Output the (X, Y) coordinate of the center of the cell containing the given text.  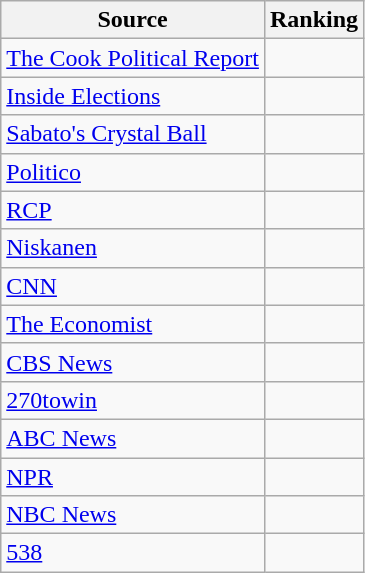
The Economist (133, 324)
Inside Elections (133, 96)
Niskanen (133, 248)
ABC News (133, 438)
Sabato's Crystal Ball (133, 134)
Ranking (314, 20)
RCP (133, 210)
NPR (133, 477)
270towin (133, 400)
538 (133, 553)
Source (133, 20)
CNN (133, 286)
CBS News (133, 362)
The Cook Political Report (133, 58)
NBC News (133, 515)
Politico (133, 172)
